Scan for the cell matching the given text and deliver its [x, y] coordinate at center. 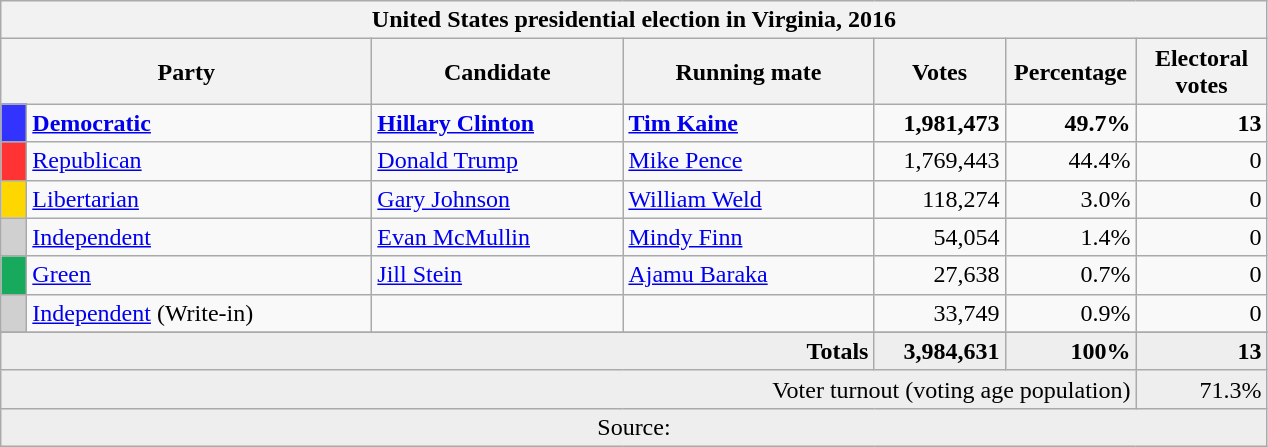
Running mate [748, 72]
33,749 [940, 313]
0.7% [1070, 275]
3.0% [1070, 199]
Independent (Write-in) [200, 313]
Party [186, 72]
Green [200, 275]
Mindy Finn [748, 237]
118,274 [940, 199]
0.9% [1070, 313]
William Weld [748, 199]
Evan McMullin [498, 237]
Ajamu Baraka [748, 275]
Gary Johnson [498, 199]
71.3% [1202, 389]
Jill Stein [498, 275]
Democratic [200, 123]
3,984,631 [940, 351]
Tim Kaine [748, 123]
54,054 [940, 237]
49.7% [1070, 123]
Mike Pence [748, 161]
Donald Trump [498, 161]
1,981,473 [940, 123]
1.4% [1070, 237]
100% [1070, 351]
Independent [200, 237]
1,769,443 [940, 161]
Hillary Clinton [498, 123]
Electoral votes [1202, 72]
44.4% [1070, 161]
Libertarian [200, 199]
27,638 [940, 275]
Source: [634, 427]
Votes [940, 72]
United States presidential election in Virginia, 2016 [634, 20]
Totals [438, 351]
Voter turnout (voting age population) [568, 389]
Candidate [498, 72]
Percentage [1070, 72]
Republican [200, 161]
